Identify which cell holds the provided text, then report its [x, y] central coordinate. 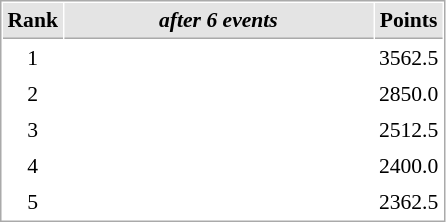
2850.0 [408, 93]
2400.0 [408, 165]
3 [32, 129]
2512.5 [408, 129]
5 [32, 201]
2 [32, 93]
Points [408, 21]
3562.5 [408, 57]
1 [32, 57]
2362.5 [408, 201]
4 [32, 165]
Rank [32, 21]
after 6 events [218, 21]
